Output the [x, y] coordinate of the center of the cell containing the given text.  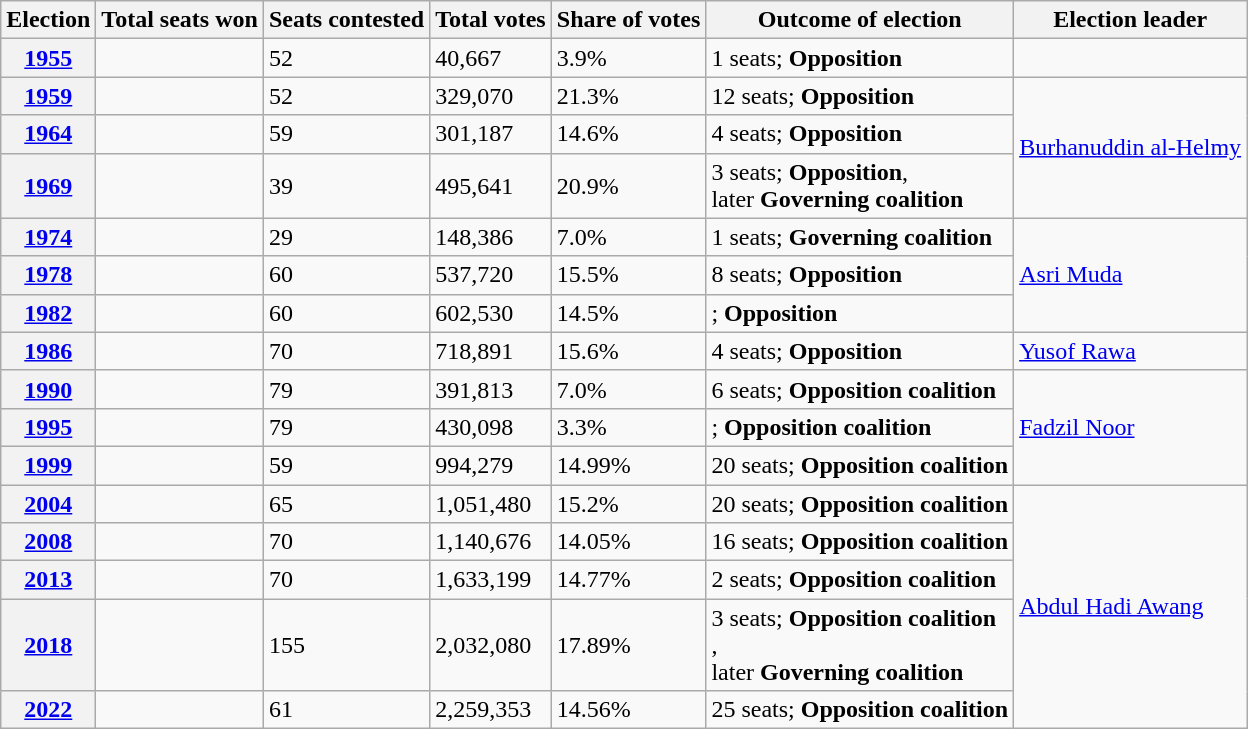
15.6% [628, 351]
Outcome of election [860, 20]
15.2% [628, 503]
148,386 [491, 237]
301,187 [491, 134]
391,813 [491, 389]
Share of votes [628, 20]
1,140,676 [491, 542]
Seats contested [346, 20]
155 [346, 645]
2013 [48, 580]
1 seats; Opposition [860, 58]
994,279 [491, 465]
1969 [48, 186]
2004 [48, 503]
Total seats won [180, 20]
14.56% [628, 710]
1990 [48, 389]
14.05% [628, 542]
2 seats; Opposition coalition [860, 580]
16 seats; Opposition coalition [860, 542]
6 seats; Opposition coalition [860, 389]
3 seats; Opposition coalition , later Governing coalition [860, 645]
61 [346, 710]
1978 [48, 275]
1982 [48, 313]
39 [346, 186]
12 seats; Opposition [860, 96]
1999 [48, 465]
1995 [48, 427]
1964 [48, 134]
2,032,080 [491, 645]
Election [48, 20]
2022 [48, 710]
; Opposition [860, 313]
Fadzil Noor [1130, 427]
; Opposition coalition [860, 427]
21.3% [628, 96]
2,259,353 [491, 710]
Total votes [491, 20]
20.9% [628, 186]
14.77% [628, 580]
1,633,199 [491, 580]
537,720 [491, 275]
718,891 [491, 351]
430,098 [491, 427]
14.5% [628, 313]
15.5% [628, 275]
29 [346, 237]
Abdul Hadi Awang [1130, 606]
3.3% [628, 427]
1 seats; Governing coalition [860, 237]
2018 [48, 645]
1955 [48, 58]
65 [346, 503]
Asri Muda [1130, 275]
Yusof Rawa [1130, 351]
40,667 [491, 58]
329,070 [491, 96]
Election leader [1130, 20]
14.6% [628, 134]
1,051,480 [491, 503]
17.89% [628, 645]
1974 [48, 237]
495,641 [491, 186]
Burhanuddin al-Helmy [1130, 148]
1986 [48, 351]
3 seats; Opposition, later Governing coalition [860, 186]
602,530 [491, 313]
3.9% [628, 58]
2008 [48, 542]
14.99% [628, 465]
25 seats; Opposition coalition [860, 710]
1959 [48, 96]
8 seats; Opposition [860, 275]
